Find where the given text appears and provide that cell's center as (X, Y) coordinate. 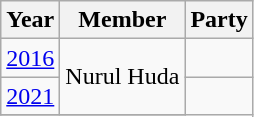
Party (219, 20)
2016 (30, 58)
Nurul Huda (122, 77)
Year (30, 20)
Member (122, 20)
2021 (30, 96)
